Provide the [x, y] coordinate of the cell's center where the given text is located.  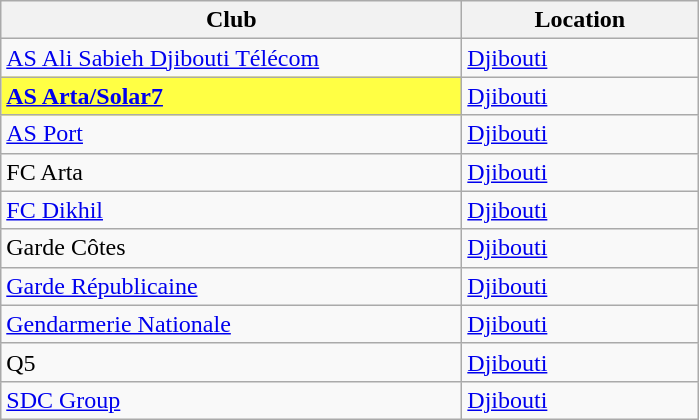
AS Ali Sabieh Djibouti Télécom [232, 58]
Q5 [232, 362]
FC Arta [232, 172]
AS Port [232, 134]
Garde Côtes [232, 248]
Gendarmerie Nationale [232, 324]
Club [232, 20]
Location [580, 20]
Garde Républicaine [232, 286]
SDC Group [232, 400]
AS Arta/Solar7 [232, 96]
FC Dikhil [232, 210]
